Capture the cell that displays the provided text and extract its [x, y] central coordinate. 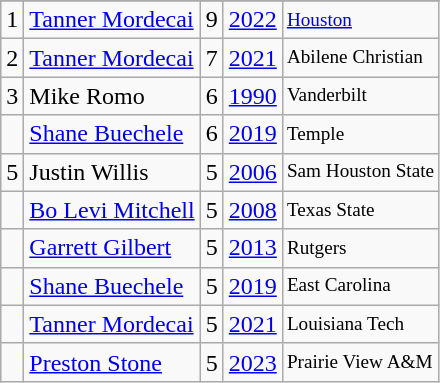
Rutgers [360, 248]
Texas State [360, 210]
2 [12, 58]
2008 [252, 210]
Garrett Gilbert [112, 248]
2022 [252, 20]
Bo Levi Mitchell [112, 210]
Louisiana Tech [360, 324]
1 [12, 20]
Houston [360, 20]
2006 [252, 172]
1990 [252, 96]
Mike Romo [112, 96]
Abilene Christian [360, 58]
3 [12, 96]
Vanderbilt [360, 96]
9 [212, 20]
East Carolina [360, 286]
Temple [360, 134]
Prairie View A&M [360, 362]
Sam Houston State [360, 172]
7 [212, 58]
2013 [252, 248]
Preston Stone [112, 362]
2023 [252, 362]
Justin Willis [112, 172]
